Search for the cell housing the specified text and yield its [X, Y] center coordinate. 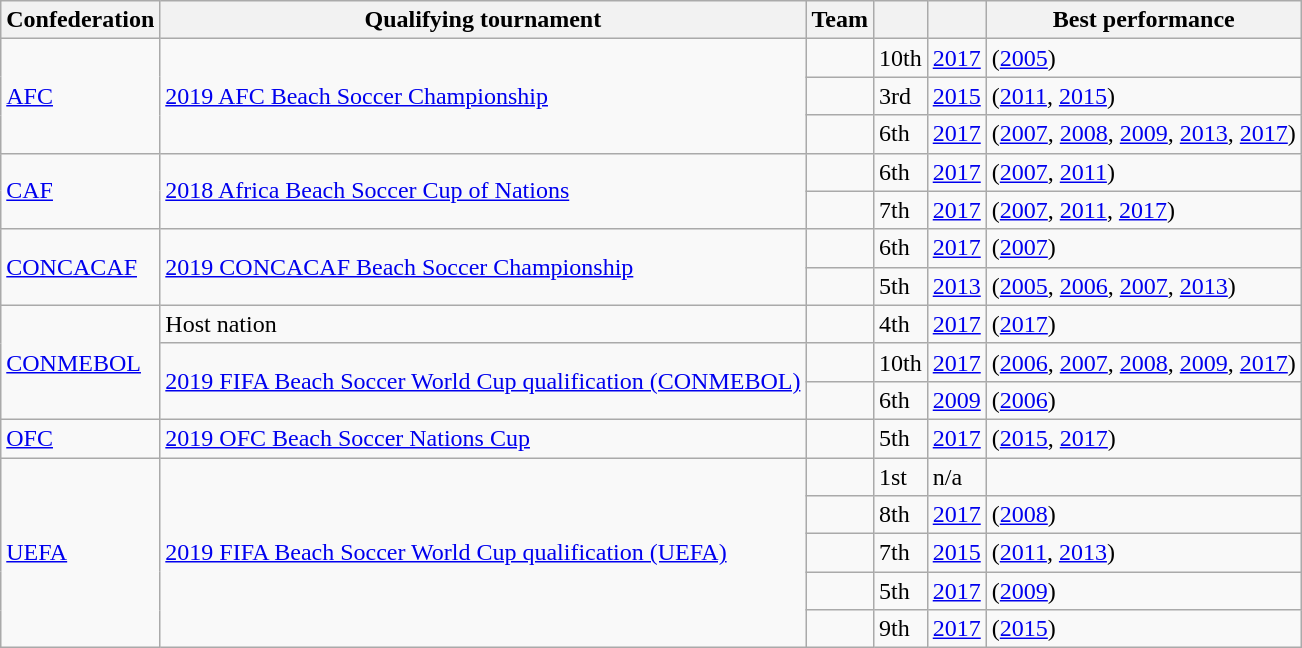
3rd [900, 96]
2019 OFC Beach Soccer Nations Cup [483, 438]
n/a [956, 477]
(2015, 2017) [1144, 438]
4th [900, 324]
(2006, 2007, 2008, 2009, 2017) [1144, 362]
2013 [956, 286]
(2011, 2013) [1144, 553]
2019 FIFA Beach Soccer World Cup qualification (CONMEBOL) [483, 381]
2009 [956, 400]
Confederation [80, 20]
2019 AFC Beach Soccer Championship [483, 96]
Best performance [1144, 20]
(2007) [1144, 248]
Host nation [483, 324]
(2007, 2008, 2009, 2013, 2017) [1144, 134]
(2011, 2015) [1144, 96]
8th [900, 515]
OFC [80, 438]
2018 Africa Beach Soccer Cup of Nations [483, 191]
9th [900, 629]
UEFA [80, 553]
2019 FIFA Beach Soccer World Cup qualification (UEFA) [483, 553]
(2006) [1144, 400]
(2009) [1144, 591]
2019 CONCACAF Beach Soccer Championship [483, 267]
AFC [80, 96]
(2007, 2011, 2017) [1144, 210]
(2005, 2006, 2007, 2013) [1144, 286]
(2008) [1144, 515]
(2017) [1144, 324]
Qualifying tournament [483, 20]
Team [840, 20]
(2007, 2011) [1144, 172]
(2015) [1144, 629]
CAF [80, 191]
(2005) [1144, 58]
CONMEBOL [80, 362]
1st [900, 477]
CONCACAF [80, 267]
